Output the [X, Y] coordinate of the center of the cell containing the given text.  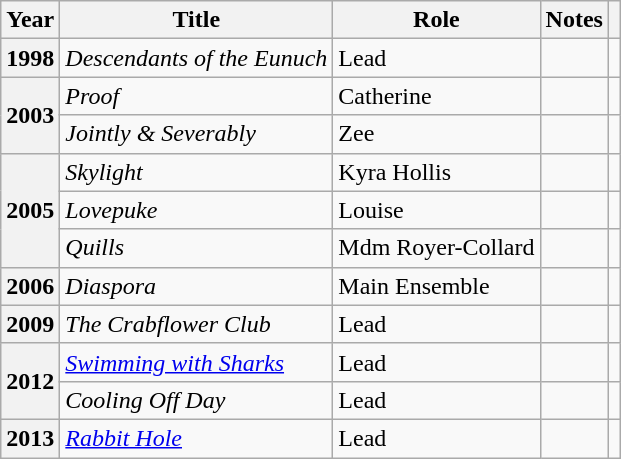
2012 [30, 381]
Main Ensemble [436, 286]
2006 [30, 286]
2009 [30, 324]
Louise [436, 210]
Cooling Off Day [196, 400]
2013 [30, 438]
Proof [196, 96]
Swimming with Sharks [196, 362]
Zee [436, 134]
Skylight [196, 172]
2005 [30, 210]
The Crabflower Club [196, 324]
Catherine [436, 96]
1998 [30, 58]
Lovepuke [196, 210]
Diaspora [196, 286]
Title [196, 20]
Rabbit Hole [196, 438]
2003 [30, 115]
Role [436, 20]
Mdm Royer-Collard [436, 248]
Descendants of the Eunuch [196, 58]
Jointly & Severably [196, 134]
Notes [574, 20]
Quills [196, 248]
Year [30, 20]
Kyra Hollis [436, 172]
